Capture the cell that displays the provided text and extract its (x, y) central coordinate. 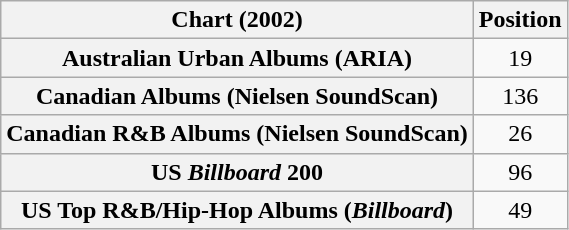
19 (520, 58)
Position (520, 20)
26 (520, 134)
US Billboard 200 (238, 172)
Australian Urban Albums (ARIA) (238, 58)
136 (520, 96)
49 (520, 210)
Chart (2002) (238, 20)
Canadian Albums (Nielsen SoundScan) (238, 96)
US Top R&B/Hip-Hop Albums (Billboard) (238, 210)
96 (520, 172)
Canadian R&B Albums (Nielsen SoundScan) (238, 134)
